Provide the [x, y] coordinate of the cell's center where the given text is located.  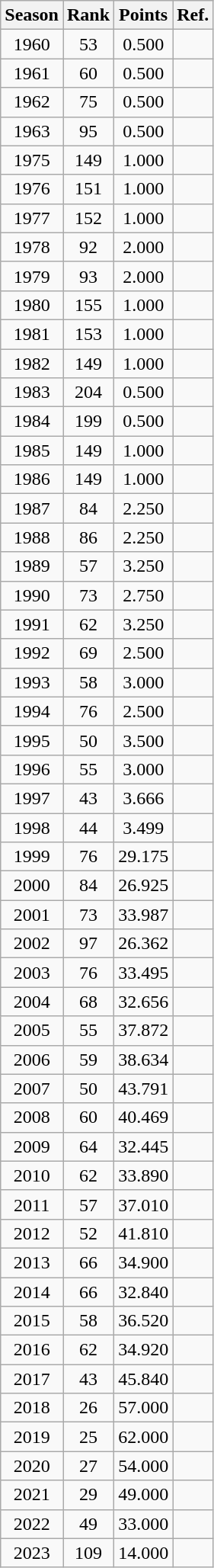
2008 [32, 1117]
3.666 [143, 798]
1980 [32, 305]
155 [88, 305]
1981 [32, 334]
86 [88, 537]
2023 [32, 1553]
2017 [32, 1379]
32.445 [143, 1146]
1990 [32, 595]
95 [88, 131]
32.656 [143, 1002]
2016 [32, 1350]
1995 [32, 740]
2003 [32, 973]
49.000 [143, 1495]
153 [88, 334]
2013 [32, 1262]
2005 [32, 1031]
2004 [32, 1002]
33.000 [143, 1524]
1962 [32, 102]
2011 [32, 1204]
1975 [32, 160]
204 [88, 393]
2012 [32, 1233]
1960 [32, 44]
43.791 [143, 1089]
33.987 [143, 915]
Season [32, 15]
93 [88, 276]
2019 [32, 1437]
199 [88, 422]
1988 [32, 537]
34.920 [143, 1350]
1987 [32, 508]
Rank [88, 15]
1976 [32, 189]
1983 [32, 393]
1989 [32, 566]
2002 [32, 944]
37.010 [143, 1204]
2021 [32, 1495]
36.520 [143, 1321]
Points [143, 15]
33.495 [143, 973]
25 [88, 1437]
1961 [32, 73]
27 [88, 1466]
2015 [32, 1321]
3.499 [143, 827]
3.500 [143, 740]
2007 [32, 1089]
2000 [32, 886]
26.925 [143, 886]
69 [88, 653]
1993 [32, 682]
1978 [32, 247]
59 [88, 1060]
1999 [32, 857]
1997 [32, 798]
52 [88, 1233]
Ref. [193, 15]
1977 [32, 218]
2014 [32, 1292]
1994 [32, 711]
2001 [32, 915]
2006 [32, 1060]
26 [88, 1408]
32.840 [143, 1292]
49 [88, 1524]
109 [88, 1553]
1979 [32, 276]
29 [88, 1495]
29.175 [143, 857]
92 [88, 247]
1985 [32, 451]
26.362 [143, 944]
75 [88, 102]
2009 [32, 1146]
97 [88, 944]
37.872 [143, 1031]
14.000 [143, 1553]
57.000 [143, 1408]
41.810 [143, 1233]
44 [88, 827]
34.900 [143, 1262]
40.469 [143, 1117]
2020 [32, 1466]
64 [88, 1146]
1991 [32, 624]
151 [88, 189]
38.634 [143, 1060]
2018 [32, 1408]
33.890 [143, 1175]
1986 [32, 479]
54.000 [143, 1466]
1984 [32, 422]
45.840 [143, 1379]
2010 [32, 1175]
152 [88, 218]
1992 [32, 653]
68 [88, 1002]
53 [88, 44]
2.750 [143, 595]
2022 [32, 1524]
1963 [32, 131]
1996 [32, 769]
1998 [32, 827]
1982 [32, 364]
62.000 [143, 1437]
